Identify which cell holds the provided text, then report its [X, Y] central coordinate. 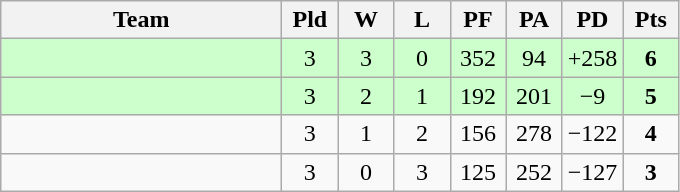
L [422, 20]
+258 [592, 58]
Pts [651, 20]
156 [478, 134]
−127 [592, 172]
−122 [592, 134]
W [366, 20]
−9 [592, 96]
PF [478, 20]
201 [534, 96]
Pld [310, 20]
192 [478, 96]
PD [592, 20]
Team [142, 20]
252 [534, 172]
4 [651, 134]
125 [478, 172]
6 [651, 58]
352 [478, 58]
5 [651, 96]
94 [534, 58]
278 [534, 134]
PA [534, 20]
